Pinpoint the cell where the given text exists, returning its (x, y) midpoint coordinate. 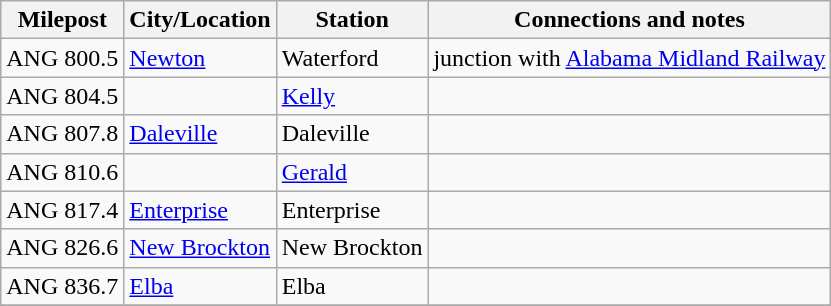
ANG 810.6 (62, 172)
Newton (200, 58)
ANG 804.5 (62, 96)
ANG 807.8 (62, 134)
Gerald (352, 172)
Milepost (62, 20)
ANG 836.7 (62, 286)
Connections and notes (630, 20)
Waterford (352, 58)
Kelly (352, 96)
Station (352, 20)
ANG 800.5 (62, 58)
City/Location (200, 20)
junction with Alabama Midland Railway (630, 58)
ANG 826.6 (62, 248)
ANG 817.4 (62, 210)
